Determine the [X, Y] coordinate at the center of the cell enclosing the given text.  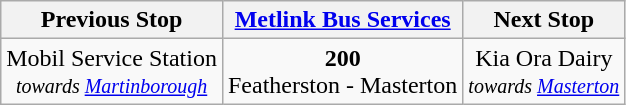
Kia Ora Dairytowards Masterton [544, 72]
Metlink Bus Services [342, 20]
Mobil Service Stationtowards Martinborough [112, 72]
200Featherston - Masterton [342, 72]
Next Stop [544, 20]
Previous Stop [112, 20]
